Pinpoint the cell where the given text exists, returning its [x, y] midpoint coordinate. 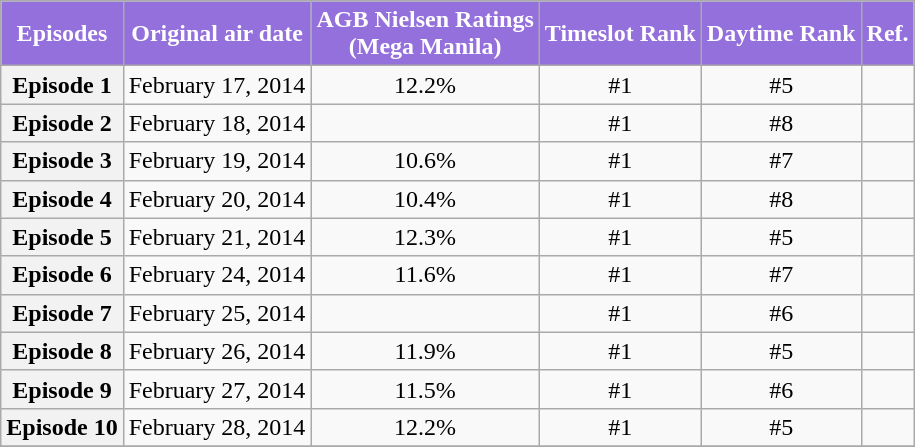
February 18, 2014 [217, 123]
10.4% [425, 199]
Episode 4 [62, 199]
12.3% [425, 237]
February 20, 2014 [217, 199]
February 26, 2014 [217, 351]
Timeslot Rank [620, 34]
10.6% [425, 161]
AGB Nielsen Ratings(Mega Manila) [425, 34]
Episode 3 [62, 161]
Original air date [217, 34]
February 17, 2014 [217, 85]
Ref. [888, 34]
February 19, 2014 [217, 161]
11.6% [425, 275]
February 28, 2014 [217, 427]
Episode 7 [62, 313]
February 24, 2014 [217, 275]
February 21, 2014 [217, 237]
Episodes [62, 34]
11.9% [425, 351]
Episode 1 [62, 85]
February 25, 2014 [217, 313]
Episode 5 [62, 237]
Episode 9 [62, 389]
Episode 8 [62, 351]
Daytime Rank [781, 34]
11.5% [425, 389]
February 27, 2014 [217, 389]
Episode 6 [62, 275]
Episode 10 [62, 427]
Episode 2 [62, 123]
